Extract the [X, Y] coordinate from the center of the cell holding the provided text.  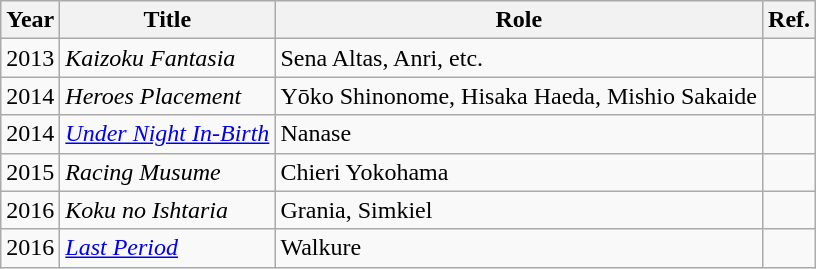
2015 [30, 172]
Kaizoku Fantasia [168, 58]
Yōko Shinonome, Hisaka Haeda, Mishio Sakaide [519, 96]
Koku no Ishtaria [168, 210]
Grania, Simkiel [519, 210]
Under Night In-Birth [168, 134]
Racing Musume [168, 172]
Chieri Yokohama [519, 172]
2013 [30, 58]
Ref. [790, 20]
Year [30, 20]
Heroes Placement [168, 96]
Last Period [168, 248]
Sena Altas, Anri, etc. [519, 58]
Role [519, 20]
Title [168, 20]
Walkure [519, 248]
Nanase [519, 134]
